Identify which cell holds the provided text, then report its [X, Y] central coordinate. 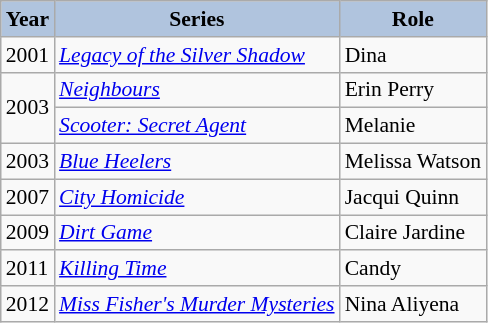
Year [28, 19]
Dirt Game [197, 233]
Role [414, 19]
2009 [28, 233]
Melissa Watson [414, 162]
2011 [28, 269]
Candy [414, 269]
Miss Fisher's Murder Mysteries [197, 304]
Dina [414, 55]
Blue Heelers [197, 162]
Neighbours [197, 90]
Nina Aliyena [414, 304]
Melanie [414, 126]
2007 [28, 197]
Legacy of the Silver Shadow [197, 55]
2012 [28, 304]
2001 [28, 55]
Series [197, 19]
Scooter: Secret Agent [197, 126]
Erin Perry [414, 90]
Killing Time [197, 269]
Claire Jardine [414, 233]
Jacqui Quinn [414, 197]
City Homicide [197, 197]
